Search for the cell housing the specified text and yield its (X, Y) center coordinate. 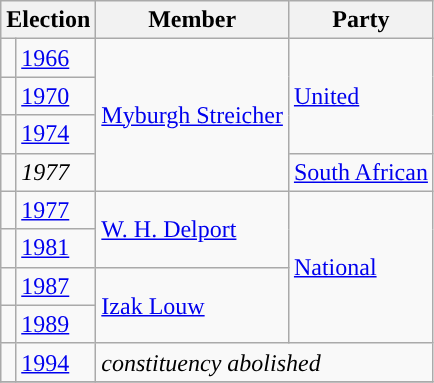
1981 (56, 248)
South African (360, 172)
1966 (56, 58)
1987 (56, 286)
Party (360, 20)
Member (192, 20)
Izak Louw (192, 305)
1974 (56, 134)
1970 (56, 96)
W. H. Delport (192, 229)
constituency abolished (265, 362)
Myburgh Streicher (192, 115)
National (360, 267)
1994 (56, 362)
1989 (56, 324)
United (360, 96)
Election (48, 20)
